Identify which cell holds the provided text, then report its [x, y] central coordinate. 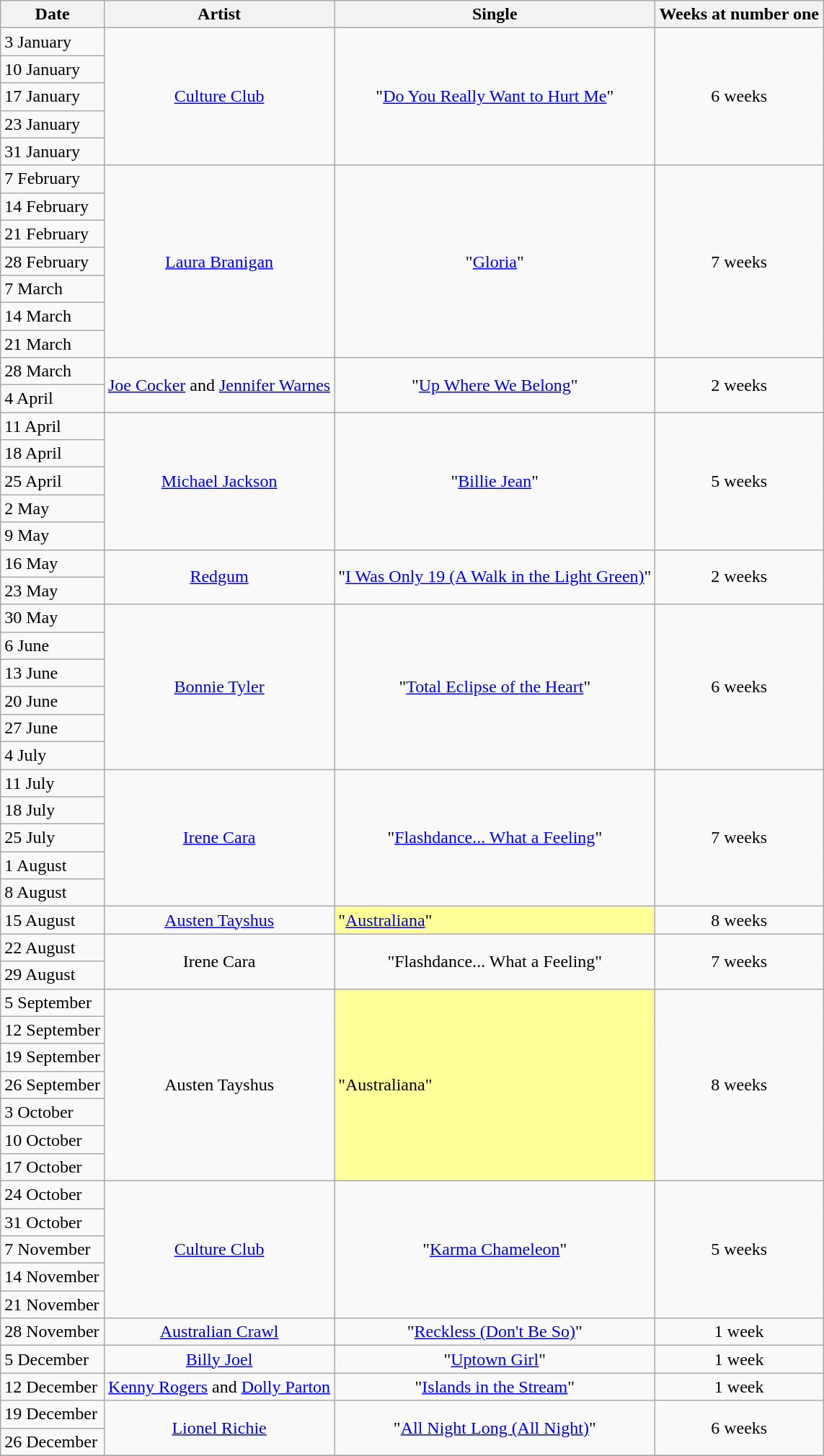
21 November [53, 1305]
7 March [53, 288]
28 March [53, 371]
26 September [53, 1085]
30 May [53, 618]
"Up Where We Belong" [495, 385]
"Uptown Girl" [495, 1359]
2 May [53, 508]
"Islands in the Stream" [495, 1387]
"I Was Only 19 (A Walk in the Light Green)" [495, 577]
21 February [53, 234]
"Billie Jean" [495, 481]
3 January [53, 42]
"Reckless (Don't Be So)" [495, 1332]
27 June [53, 728]
Weeks at number one [740, 14]
18 July [53, 811]
25 April [53, 481]
"Karma Chameleon" [495, 1249]
21 March [53, 344]
1 August [53, 865]
29 August [53, 975]
12 December [53, 1387]
5 September [53, 1002]
Lionel Richie [219, 1428]
31 January [53, 151]
19 December [53, 1414]
Laura Branigan [219, 261]
3 October [53, 1112]
6 June [53, 645]
24 October [53, 1194]
4 April [53, 399]
17 October [53, 1167]
14 March [53, 316]
11 April [53, 426]
19 September [53, 1057]
5 December [53, 1359]
28 November [53, 1332]
17 January [53, 97]
10 October [53, 1139]
15 August [53, 920]
22 August [53, 948]
"Do You Really Want to Hurt Me" [495, 97]
4 July [53, 755]
13 June [53, 673]
25 July [53, 838]
14 February [53, 206]
Michael Jackson [219, 481]
18 April [53, 454]
Kenny Rogers and Dolly Parton [219, 1387]
14 November [53, 1277]
Billy Joel [219, 1359]
Bonnie Tyler [219, 687]
20 June [53, 700]
Joe Cocker and Jennifer Warnes [219, 385]
7 November [53, 1250]
"All Night Long (All Night)" [495, 1428]
23 May [53, 591]
10 January [53, 69]
Redgum [219, 577]
11 July [53, 782]
8 August [53, 893]
"Total Eclipse of the Heart" [495, 687]
9 May [53, 536]
16 May [53, 563]
31 October [53, 1222]
28 February [53, 261]
Date [53, 14]
Artist [219, 14]
"Gloria" [495, 261]
Single [495, 14]
23 January [53, 124]
12 September [53, 1030]
Australian Crawl [219, 1332]
7 February [53, 179]
26 December [53, 1442]
